Locate the cell with the specified text and output its (X, Y) center coordinate. 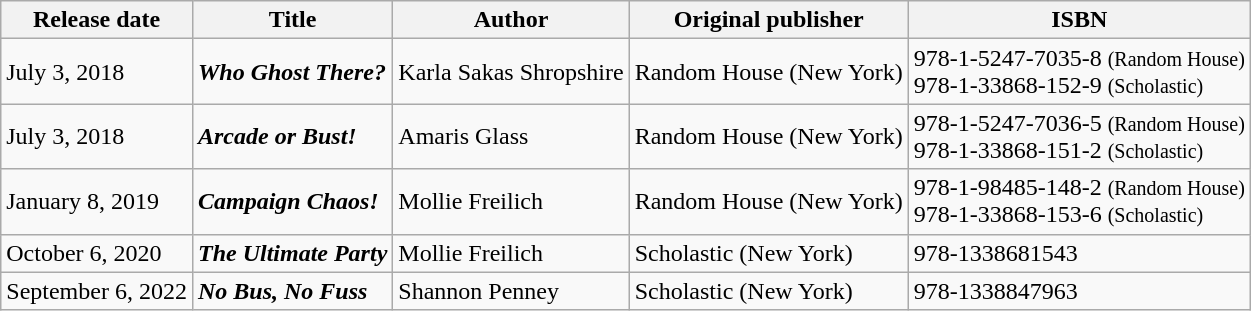
Campaign Chaos! (292, 202)
Author (511, 20)
No Bus, No Fuss (292, 291)
September 6, 2022 (97, 291)
978-1-5247-7035-8 (Random House)978-1-33868-152-9 (Scholastic) (1079, 72)
Amaris Glass (511, 136)
ISBN (1079, 20)
978-1-5247-7036-5 (Random House)978-1-33868-151-2 (Scholastic) (1079, 136)
The Ultimate Party (292, 253)
Title (292, 20)
October 6, 2020 (97, 253)
Shannon Penney (511, 291)
Release date (97, 20)
978-1338847963 (1079, 291)
978-1338681543 (1079, 253)
Arcade or Bust! (292, 136)
978-1-98485-148-2 (Random House)978-1-33868-153-6 (Scholastic) (1079, 202)
January 8, 2019 (97, 202)
Karla Sakas Shropshire (511, 72)
Who Ghost There? (292, 72)
Original publisher (768, 20)
